Provide the [X, Y] coordinate of the cell's center where the given text is located.  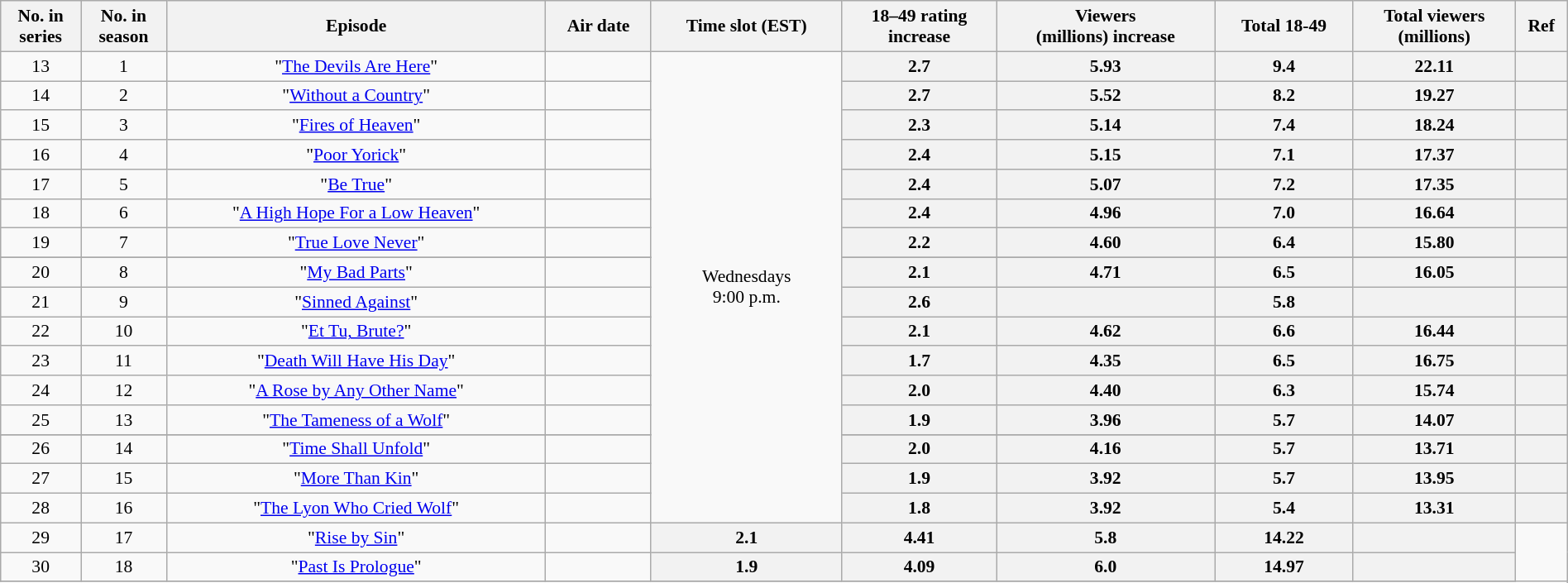
Total 18-49 [1284, 26]
"Without a Country" [356, 96]
4.40 [1106, 390]
4.96 [1106, 213]
4 [124, 155]
13.71 [1434, 449]
Air date [599, 26]
26 [41, 449]
12 [124, 390]
2.2 [919, 243]
"Poor Yorick" [356, 155]
Wednesdays9:00 p.m. [746, 287]
13.95 [1434, 479]
5.93 [1106, 66]
4.62 [1106, 332]
19.27 [1434, 96]
Total viewers(millions) [1434, 26]
30 [41, 567]
23 [41, 361]
2.3 [919, 126]
"More Than Kin" [356, 479]
15.80 [1434, 243]
5 [124, 184]
8.2 [1284, 96]
14.07 [1434, 420]
Ref [1542, 26]
3.96 [1106, 420]
9 [124, 302]
7.4 [1284, 126]
4.71 [1106, 273]
13.31 [1434, 509]
15.74 [1434, 390]
24 [41, 390]
10 [124, 332]
18–49 ratingincrease [919, 26]
14.97 [1284, 567]
7 [124, 243]
No. inseason [124, 26]
14.22 [1284, 538]
5.4 [1284, 509]
18.24 [1434, 126]
8 [124, 273]
2.6 [919, 302]
17.35 [1434, 184]
11 [124, 361]
19 [41, 243]
Episode [356, 26]
1.8 [919, 509]
22.11 [1434, 66]
6.3 [1284, 390]
20 [41, 273]
"Time Shall Unfold" [356, 449]
"The Lyon Who Cried Wolf" [356, 509]
6.0 [1106, 567]
Viewers(millions) increase [1106, 26]
16.64 [1434, 213]
7.2 [1284, 184]
29 [41, 538]
5.07 [1106, 184]
3 [124, 126]
21 [41, 302]
"Past Is Prologue" [356, 567]
7.0 [1284, 213]
25 [41, 420]
9.4 [1284, 66]
16.05 [1434, 273]
"Death Will Have His Day" [356, 361]
16.75 [1434, 361]
6.4 [1284, 243]
"Fires of Heaven" [356, 126]
4.35 [1106, 361]
"A Rose by Any Other Name" [356, 390]
"True Love Never" [356, 243]
5.14 [1106, 126]
4.60 [1106, 243]
4.41 [919, 538]
"A High Hope For a Low Heaven" [356, 213]
1 [124, 66]
17.37 [1434, 155]
"Be True" [356, 184]
Time slot (EST) [746, 26]
"Rise by Sin" [356, 538]
"My Bad Parts" [356, 273]
1.7 [919, 361]
28 [41, 509]
"The Tameness of a Wolf" [356, 420]
7.1 [1284, 155]
"Sinned Against" [356, 302]
6.6 [1284, 332]
"The Devils Are Here" [356, 66]
No. inseries [41, 26]
4.16 [1106, 449]
5.52 [1106, 96]
27 [41, 479]
2 [124, 96]
6 [124, 213]
4.09 [919, 567]
"Et Tu, Brute?" [356, 332]
22 [41, 332]
16.44 [1434, 332]
5.15 [1106, 155]
